Return the (x, y) coordinate for the center point of the cell that contains the specified text.  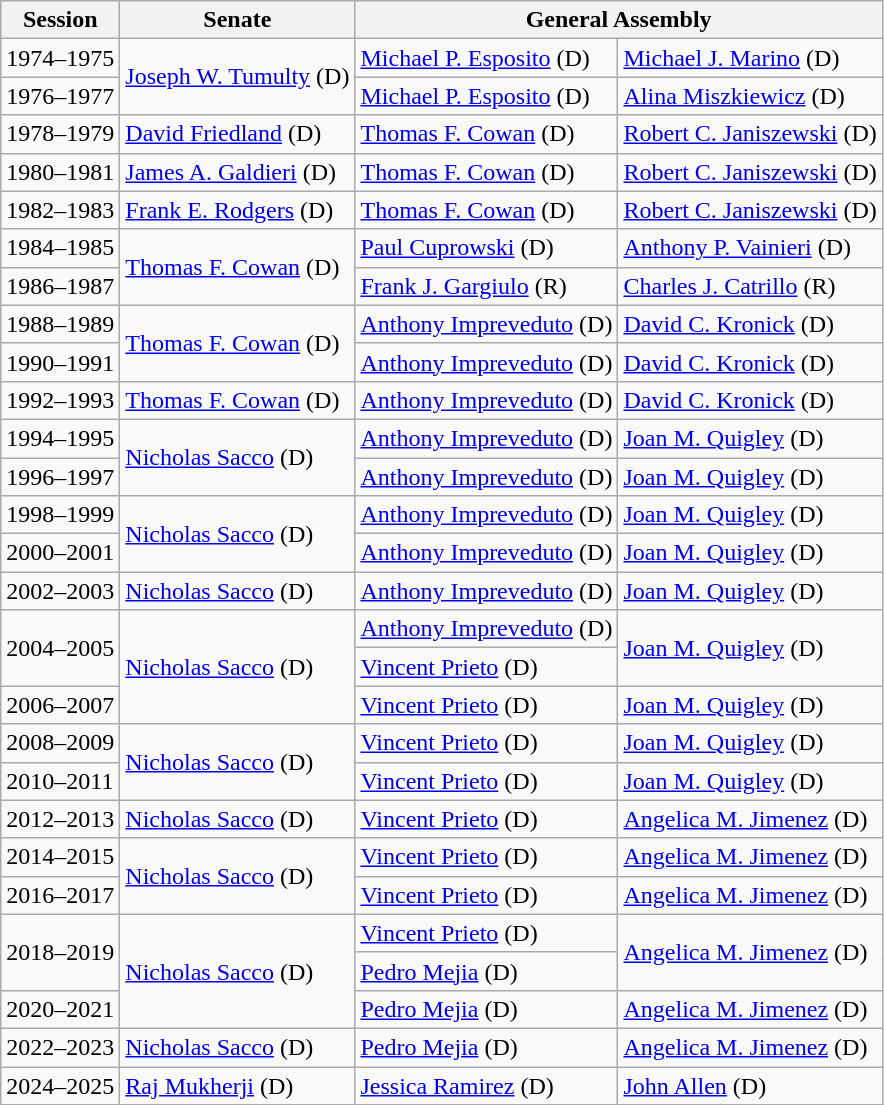
2012–2013 (60, 819)
Raj Mukherji (D) (238, 1085)
Session (60, 20)
James A. Galdieri (D) (238, 172)
1978–1979 (60, 134)
Frank E. Rodgers (D) (238, 210)
2018–2019 (60, 952)
General Assembly (618, 20)
2024–2025 (60, 1085)
1988–1989 (60, 324)
1996–1997 (60, 477)
2022–2023 (60, 1047)
2000–2001 (60, 553)
2010–2011 (60, 781)
1994–1995 (60, 438)
John Allen (D) (750, 1085)
Jessica Ramirez (D) (486, 1085)
2020–2021 (60, 1009)
Anthony P. Vainieri (D) (750, 248)
1982–1983 (60, 210)
2006–2007 (60, 705)
Senate (238, 20)
1990–1991 (60, 362)
1974–1975 (60, 58)
Alina Miszkiewicz (D) (750, 96)
Charles J. Catrillo (R) (750, 286)
Frank J. Gargiulo (R) (486, 286)
1998–1999 (60, 515)
Joseph W. Tumulty (D) (238, 77)
1980–1981 (60, 172)
1986–1987 (60, 286)
1984–1985 (60, 248)
1992–1993 (60, 400)
David Friedland (D) (238, 134)
2002–2003 (60, 591)
2008–2009 (60, 743)
2004–2005 (60, 648)
2016–2017 (60, 895)
Paul Cuprowski (D) (486, 248)
Michael J. Marino (D) (750, 58)
1976–1977 (60, 96)
2014–2015 (60, 857)
